Find where the given text appears and provide that cell's center as [x, y] coordinate. 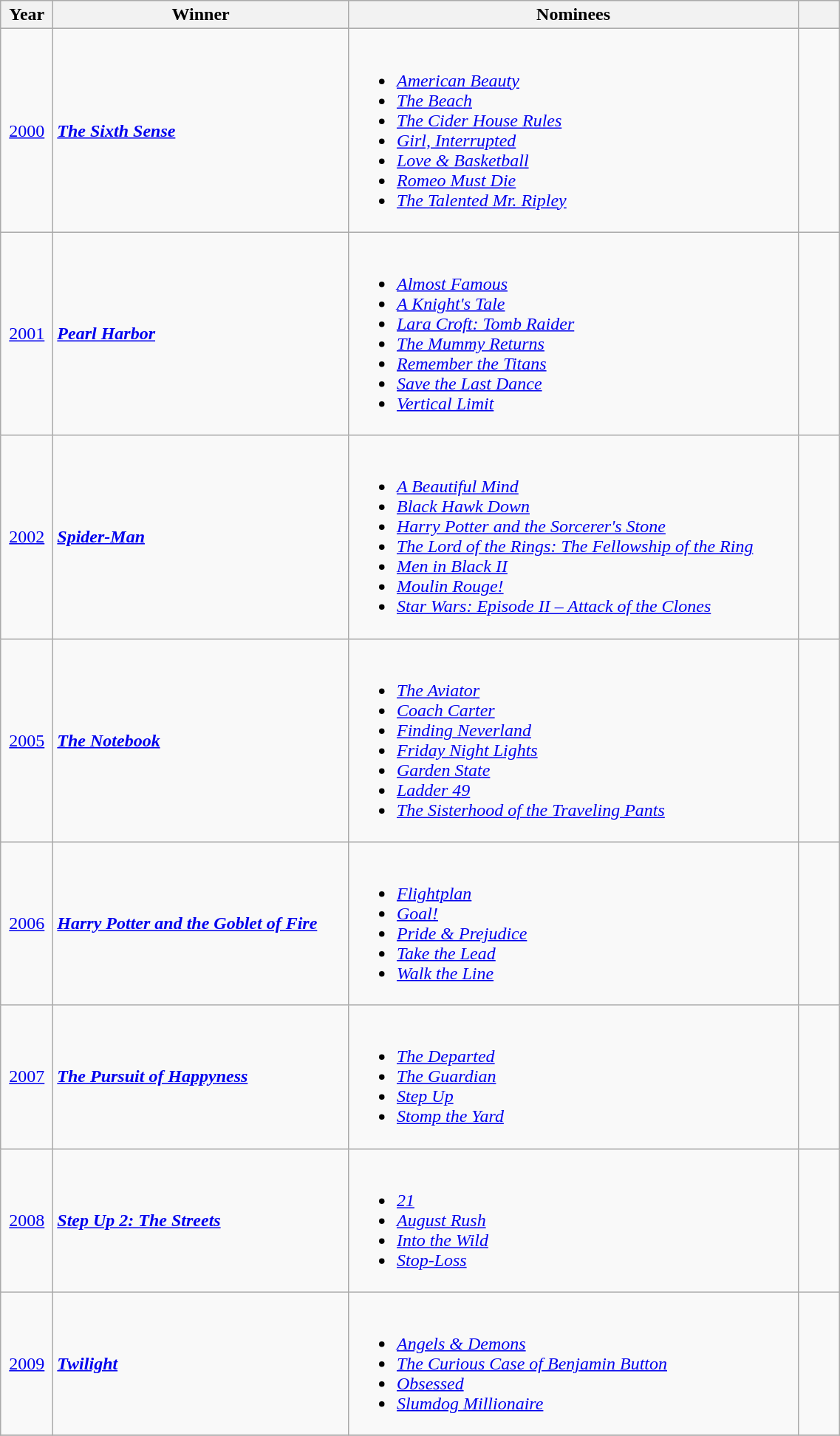
2000 [27, 130]
The Sixth Sense [201, 130]
Angels & DemonsThe Curious Case of Benjamin ButtonObsessedSlumdog Millionaire [573, 1364]
2001 [27, 334]
2006 [27, 924]
Winner [201, 15]
21August RushInto the WildStop-Loss [573, 1220]
2002 [27, 537]
The Pursuit of Happyness [201, 1077]
2009 [27, 1364]
2005 [27, 741]
Almost FamousA Knight's TaleLara Croft: Tomb RaiderThe Mummy ReturnsRemember the TitansSave the Last DanceVertical Limit [573, 334]
Year [27, 15]
2007 [27, 1077]
The DepartedThe GuardianStep UpStomp the Yard [573, 1077]
The AviatorCoach CarterFinding NeverlandFriday Night LightsGarden StateLadder 49The Sisterhood of the Traveling Pants [573, 741]
FlightplanGoal!Pride & PrejudiceTake the LeadWalk the Line [573, 924]
Pearl Harbor [201, 334]
Nominees [573, 15]
Step Up 2: The Streets [201, 1220]
Twilight [201, 1364]
Spider-Man [201, 537]
2008 [27, 1220]
Harry Potter and the Goblet of Fire [201, 924]
American BeautyThe BeachThe Cider House RulesGirl, InterruptedLove & BasketballRomeo Must DieThe Talented Mr. Ripley [573, 130]
The Notebook [201, 741]
